From the cell containing the given text, extract its center point as (X, Y) coordinate. 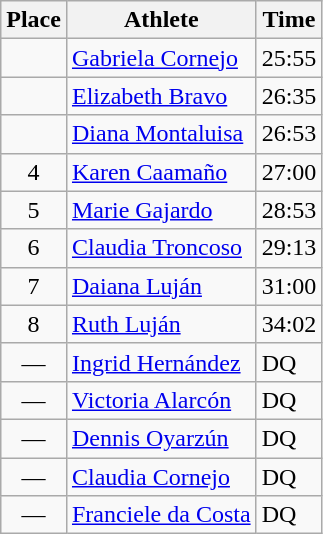
Karen Caamaño (161, 172)
Daiana Luján (161, 286)
Gabriela Cornejo (161, 58)
Athlete (161, 20)
Claudia Cornejo (161, 477)
7 (34, 286)
29:13 (289, 248)
Time (289, 20)
Claudia Troncoso (161, 248)
Ruth Luján (161, 324)
Place (34, 20)
Franciele da Costa (161, 515)
Elizabeth Bravo (161, 96)
Ingrid Hernández (161, 362)
4 (34, 172)
34:02 (289, 324)
26:53 (289, 134)
Victoria Alarcón (161, 400)
5 (34, 210)
26:35 (289, 96)
6 (34, 248)
Diana Montaluisa (161, 134)
Dennis Oyarzún (161, 438)
27:00 (289, 172)
31:00 (289, 286)
25:55 (289, 58)
28:53 (289, 210)
8 (34, 324)
Marie Gajardo (161, 210)
